Detect which cell encompasses the target text, then output its [x, y] center coordinate. 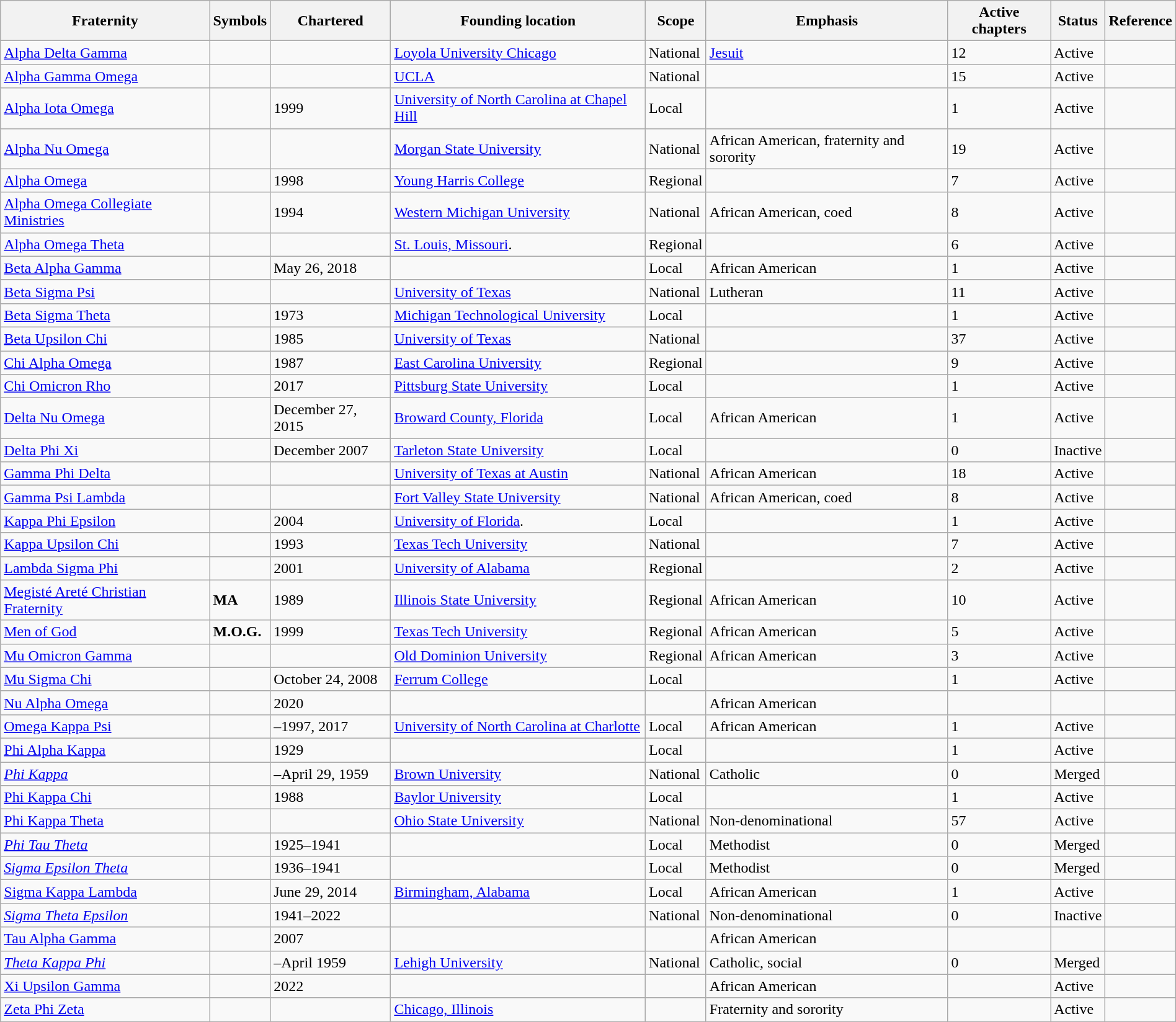
Fort Valley State University [519, 497]
MA [240, 600]
1993 [331, 544]
Phi Kappa Theta [105, 821]
Chicago, Illinois [519, 1010]
1994 [331, 212]
Emphasis [827, 21]
Mu Omicron Gamma [105, 655]
1925–1941 [331, 845]
1989 [331, 600]
Scope [676, 21]
Phi Alpha Kappa [105, 750]
Delta Phi Xi [105, 450]
Ferrum College [519, 679]
2 [999, 568]
Gamma Psi Lambda [105, 497]
Illinois State University [519, 600]
15 [999, 76]
9 [999, 363]
Reference [1140, 21]
Broward County, Florida [519, 418]
University of Florida. [519, 521]
Alpha Delta Gamma [105, 53]
Alpha Iota Omega [105, 108]
6 [999, 244]
Brown University [519, 773]
Jesuit [827, 53]
University of North Carolina at Chapel Hill [519, 108]
Nu Alpha Omega [105, 703]
Megisté Areté Christian Fraternity [105, 600]
St. Louis, Missouri. [519, 244]
October 24, 2008 [331, 679]
December 27, 2015 [331, 418]
Fraternity and sorority [827, 1010]
May 26, 2018 [331, 268]
Sigma Epsilon Theta [105, 868]
–1997, 2017 [331, 726]
18 [999, 474]
Lambda Sigma Phi [105, 568]
UCLA [519, 76]
Ohio State University [519, 821]
1998 [331, 180]
12 [999, 53]
Catholic, social [827, 962]
Chartered [331, 21]
Catholic [827, 773]
Beta Alpha Gamma [105, 268]
University of North Carolina at Charlotte [519, 726]
Delta Nu Omega [105, 418]
Lehigh University [519, 962]
Symbols [240, 21]
Alpha Omega Theta [105, 244]
1987 [331, 363]
Tau Alpha Gamma [105, 939]
1988 [331, 798]
37 [999, 339]
10 [999, 600]
Morgan State University [519, 149]
57 [999, 821]
1973 [331, 315]
11 [999, 291]
Omega Kappa Psi [105, 726]
Theta Kappa Phi [105, 962]
Alpha Omega [105, 180]
Gamma Phi Delta [105, 474]
African American, fraternity and sorority [827, 149]
Michigan Technological University [519, 315]
Tarleton State University [519, 450]
East Carolina University [519, 363]
1985 [331, 339]
2022 [331, 986]
–April 1959 [331, 962]
2001 [331, 568]
Men of God [105, 632]
2017 [331, 386]
University of Texas at Austin [519, 474]
Lutheran [827, 291]
M.O.G. [240, 632]
Sigma Theta Epsilon [105, 915]
Pittsburg State University [519, 386]
5 [999, 632]
2004 [331, 521]
Xi Upsilon Gamma [105, 986]
–April 29, 1959 [331, 773]
Alpha Omega Collegiate Ministries [105, 212]
2020 [331, 703]
December 2007 [331, 450]
Zeta Phi Zeta [105, 1010]
Chi Omicron Rho [105, 386]
Phi Tau Theta [105, 845]
Chi Alpha Omega [105, 363]
June 29, 2014 [331, 892]
Alpha Nu Omega [105, 149]
Status [1078, 21]
19 [999, 149]
Active chapters [999, 21]
Western Michigan University [519, 212]
Old Dominion University [519, 655]
1936–1941 [331, 868]
Alpha Gamma Omega [105, 76]
Baylor University [519, 798]
Kappa Upsilon Chi [105, 544]
Kappa Phi Epsilon [105, 521]
Beta Sigma Psi [105, 291]
Founding location [519, 21]
3 [999, 655]
Loyola University Chicago [519, 53]
1929 [331, 750]
Mu Sigma Chi [105, 679]
Beta Sigma Theta [105, 315]
Birmingham, Alabama [519, 892]
Phi Kappa [105, 773]
Phi Kappa Chi [105, 798]
Beta Upsilon Chi [105, 339]
University of Alabama [519, 568]
2007 [331, 939]
Sigma Kappa Lambda [105, 892]
Fraternity [105, 21]
Young Harris College [519, 180]
1941–2022 [331, 915]
